Detect which cell encompasses the target text, then output its (X, Y) center coordinate. 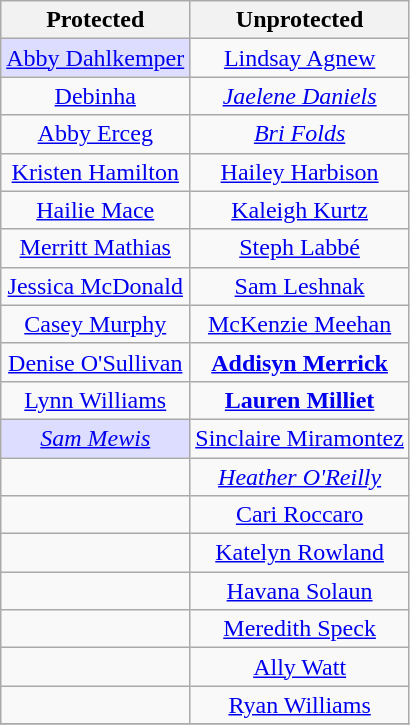
Protected (96, 20)
Abby Dahlkemper (96, 58)
Sinclaire Miramontez (300, 438)
Unprotected (300, 20)
Lauren Milliet (300, 400)
Steph Labbé (300, 248)
Cari Roccaro (300, 515)
Addisyn Merrick (300, 362)
McKenzie Meehan (300, 324)
Meredith Speck (300, 629)
Abby Erceg (96, 134)
Kaleigh Kurtz (300, 210)
Hailie Mace (96, 210)
Katelyn Rowland (300, 553)
Bri Folds (300, 134)
Debinha (96, 96)
Casey Murphy (96, 324)
Ryan Williams (300, 705)
Lindsay Agnew (300, 58)
Denise O'Sullivan (96, 362)
Jessica McDonald (96, 286)
Havana Solaun (300, 591)
Heather O'Reilly (300, 477)
Lynn Williams (96, 400)
Merritt Mathias (96, 248)
Hailey Harbison (300, 172)
Ally Watt (300, 667)
Jaelene Daniels (300, 96)
Sam Leshnak (300, 286)
Kristen Hamilton (96, 172)
Sam Mewis (96, 438)
